Find where the given text appears and provide that cell's center as [x, y] coordinate. 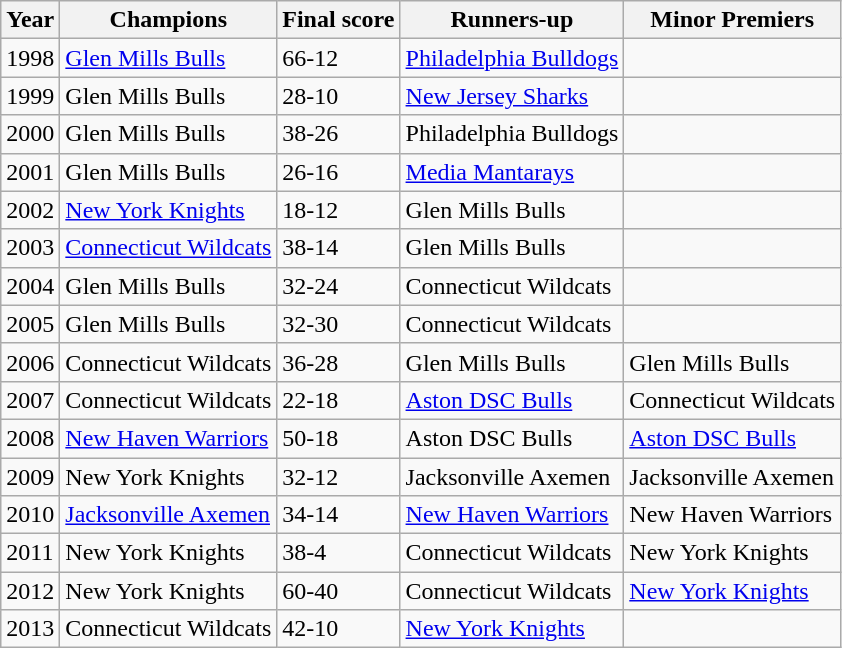
New Jersey Sharks [512, 96]
50-18 [338, 438]
32-24 [338, 286]
26-16 [338, 172]
66-12 [338, 58]
38-26 [338, 134]
60-40 [338, 591]
2010 [30, 515]
Runners-up [512, 20]
36-28 [338, 362]
2011 [30, 553]
Year [30, 20]
2007 [30, 400]
34-14 [338, 515]
22-18 [338, 400]
18-12 [338, 210]
Champions [168, 20]
2004 [30, 286]
2009 [30, 477]
2008 [30, 438]
38-14 [338, 248]
2006 [30, 362]
2012 [30, 591]
2003 [30, 248]
Final score [338, 20]
2013 [30, 629]
2005 [30, 324]
42-10 [338, 629]
32-12 [338, 477]
Minor Premiers [732, 20]
28-10 [338, 96]
32-30 [338, 324]
2001 [30, 172]
2002 [30, 210]
1999 [30, 96]
38-4 [338, 553]
1998 [30, 58]
2000 [30, 134]
Media Mantarays [512, 172]
